Identify which cell holds the provided text, then report its [x, y] central coordinate. 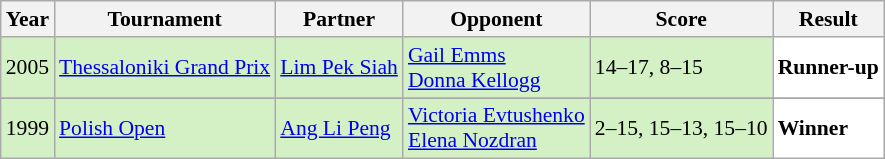
Partner [339, 19]
2–15, 15–13, 15–10 [682, 128]
Lim Pek Siah [339, 68]
Year [28, 19]
Polish Open [164, 128]
Victoria Evtushenko Elena Nozdran [496, 128]
Result [828, 19]
14–17, 8–15 [682, 68]
Winner [828, 128]
Gail Emms Donna Kellogg [496, 68]
Opponent [496, 19]
Runner-up [828, 68]
Tournament [164, 19]
Thessaloniki Grand Prix [164, 68]
Ang Li Peng [339, 128]
Score [682, 19]
1999 [28, 128]
2005 [28, 68]
